For the text-containing cell, return its midpoint in [x, y] coordinate format. 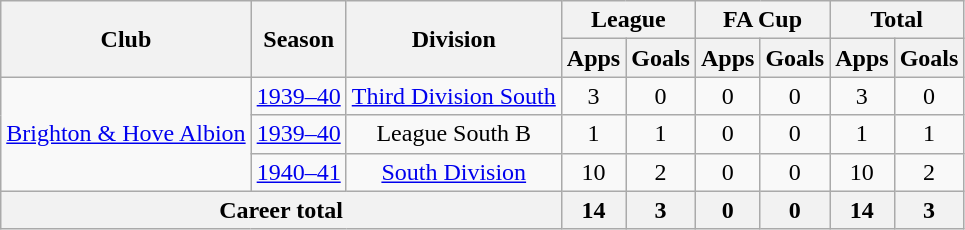
League South B [454, 134]
Club [126, 39]
South Division [454, 172]
Season [298, 39]
Total [897, 20]
Third Division South [454, 96]
1940–41 [298, 172]
Division [454, 39]
FA Cup [762, 20]
League [628, 20]
Brighton & Hove Albion [126, 134]
Career total [282, 210]
